Output the [x, y] coordinate of the center of the cell containing the given text.  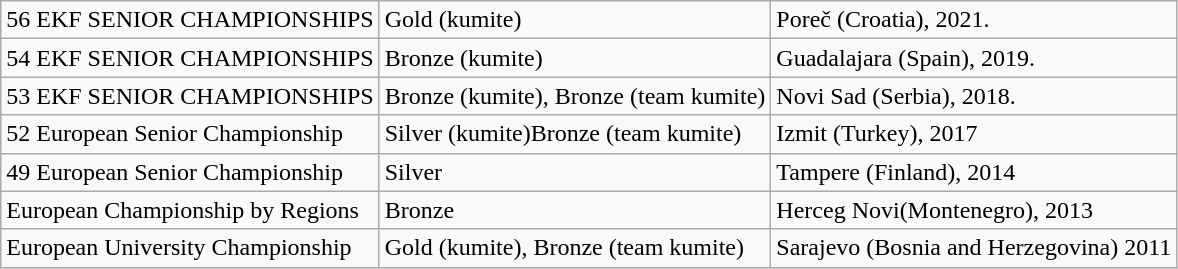
Herceg Novi(Montenegro), 2013 [974, 210]
Guadalajara (Spain), 2019. [974, 58]
Gold (kumite) [575, 20]
54 EKF SENIOR CHAMPIONSHIPS [190, 58]
56 EKF SENIOR CHAMPIONSHIPS [190, 20]
Poreč (Croatia), 2021. [974, 20]
Bronze [575, 210]
Gold (kumite), Bronze (team kumite) [575, 248]
Izmit (Turkey), 2017 [974, 134]
53 EKF SENIOR CHAMPIONSHIPS [190, 96]
Tampere (Finland), 2014 [974, 172]
Silver (kumite)Bronze (team kumite) [575, 134]
Silver [575, 172]
Bronze (kumite) [575, 58]
Novi Sad (Serbia), 2018. [974, 96]
Bronze (kumite), Bronze (team kumite) [575, 96]
European University Championship [190, 248]
52 European Senior Championship [190, 134]
European Championship by Regions [190, 210]
49 European Senior Championship [190, 172]
Sarajevo (Bosnia and Herzegovina) 2011 [974, 248]
